Provide the (X, Y) coordinate of the cell's center where the given text is located.  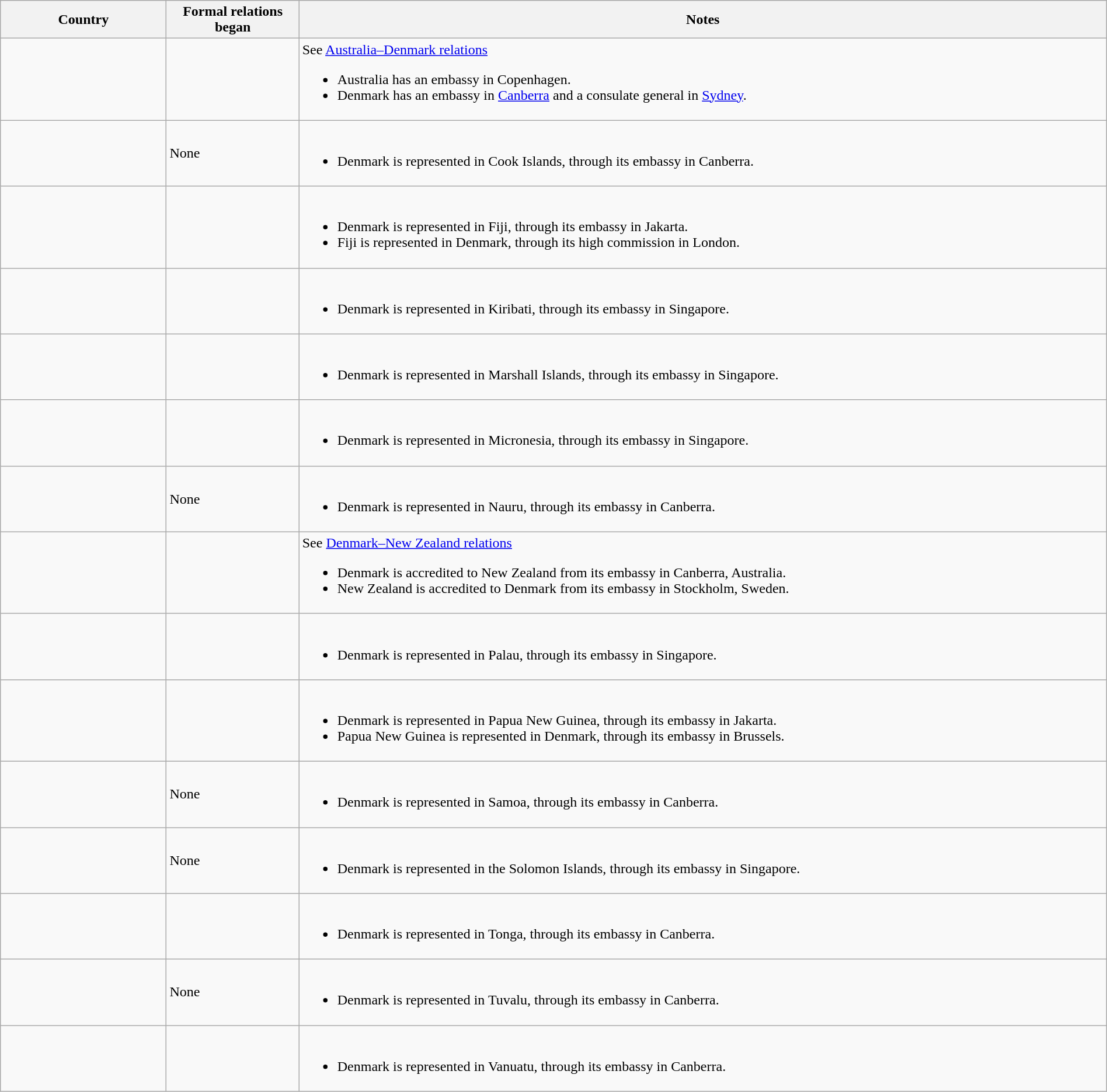
Denmark is represented in Palau, through its embassy in Singapore. (703, 647)
Denmark is represented in Samoa, through its embassy in Canberra. (703, 794)
Denmark is represented in Cook Islands, through its embassy in Canberra. (703, 153)
Denmark is represented in the Solomon Islands, through its embassy in Singapore. (703, 860)
Notes (703, 20)
Denmark is represented in Fiji, through its embassy in Jakarta.Fiji is represented in Denmark, through its high commission in London. (703, 227)
Denmark is represented in Nauru, through its embassy in Canberra. (703, 498)
Denmark is represented in Micronesia, through its embassy in Singapore. (703, 433)
Denmark is represented in Marshall Islands, through its embassy in Singapore. (703, 367)
Denmark is represented in Tonga, through its embassy in Canberra. (703, 927)
Country (83, 20)
See Australia–Denmark relationsAustralia has an embassy in Copenhagen.Denmark has an embassy in Canberra and a consulate general in Sydney. (703, 79)
Denmark is represented in Tuvalu, through its embassy in Canberra. (703, 992)
Denmark is represented in Vanuatu, through its embassy in Canberra. (703, 1059)
Formal relations began (232, 20)
Denmark is represented in Kiribati, through its embassy in Singapore. (703, 301)
